Return the (X, Y) coordinate for the center point of the cell that contains the specified text.  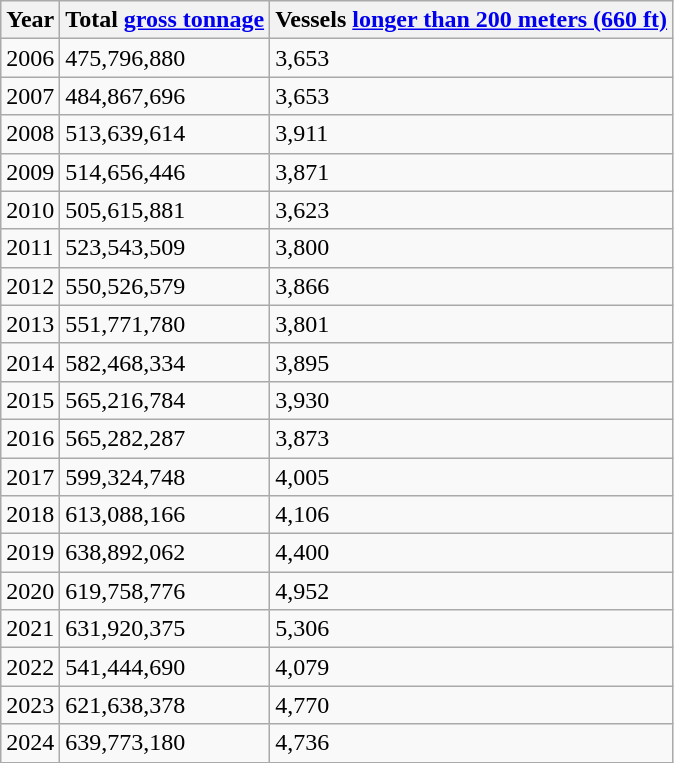
2010 (30, 210)
2022 (30, 667)
565,282,287 (165, 438)
2018 (30, 515)
631,920,375 (165, 629)
3,895 (472, 362)
2017 (30, 477)
3,801 (472, 324)
2021 (30, 629)
4,400 (472, 553)
551,771,780 (165, 324)
639,773,180 (165, 743)
619,758,776 (165, 591)
2024 (30, 743)
2012 (30, 286)
505,615,881 (165, 210)
4,079 (472, 667)
2008 (30, 134)
514,656,446 (165, 172)
4,106 (472, 515)
582,468,334 (165, 362)
2014 (30, 362)
599,324,748 (165, 477)
484,867,696 (165, 96)
565,216,784 (165, 400)
2013 (30, 324)
613,088,166 (165, 515)
4,770 (472, 705)
3,871 (472, 172)
621,638,378 (165, 705)
513,639,614 (165, 134)
5,306 (472, 629)
638,892,062 (165, 553)
Vessels longer than 200 meters (660 ft) (472, 20)
Total gross tonnage (165, 20)
4,005 (472, 477)
550,526,579 (165, 286)
2007 (30, 96)
3,623 (472, 210)
523,543,509 (165, 248)
3,930 (472, 400)
4,736 (472, 743)
541,444,690 (165, 667)
2023 (30, 705)
2016 (30, 438)
2019 (30, 553)
2009 (30, 172)
3,873 (472, 438)
4,952 (472, 591)
3,866 (472, 286)
475,796,880 (165, 58)
3,800 (472, 248)
2011 (30, 248)
Year (30, 20)
3,911 (472, 134)
2020 (30, 591)
2015 (30, 400)
2006 (30, 58)
